Detect which cell encompasses the target text, then output its [x, y] center coordinate. 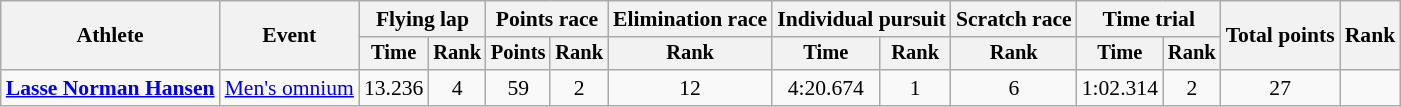
59 [518, 88]
1 [915, 88]
Total points [1280, 36]
Elimination race [690, 19]
Time trial [1149, 19]
Athlete [110, 36]
13.236 [394, 88]
Points [518, 54]
Individual pursuit [862, 19]
Scratch race [1014, 19]
Lasse Norman Hansen [110, 88]
Men's omnium [290, 88]
1:02.314 [1120, 88]
Points race [547, 19]
Flying lap [422, 19]
12 [690, 88]
6 [1014, 88]
4:20.674 [826, 88]
4 [457, 88]
Event [290, 36]
27 [1280, 88]
